Extract the (X, Y) coordinate from the center of the cell holding the provided text.  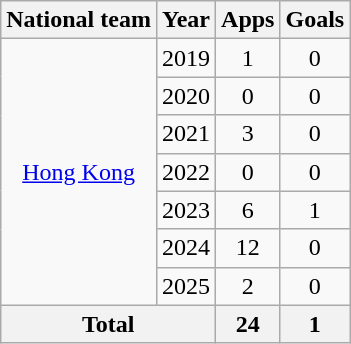
6 (248, 210)
2020 (186, 96)
2019 (186, 58)
Goals (315, 20)
National team (79, 20)
Year (186, 20)
2 (248, 286)
2024 (186, 248)
2021 (186, 134)
Apps (248, 20)
Total (108, 324)
2025 (186, 286)
2022 (186, 172)
3 (248, 134)
12 (248, 248)
2023 (186, 210)
24 (248, 324)
Hong Kong (79, 172)
